Pinpoint the cell where the given text exists, returning its (X, Y) midpoint coordinate. 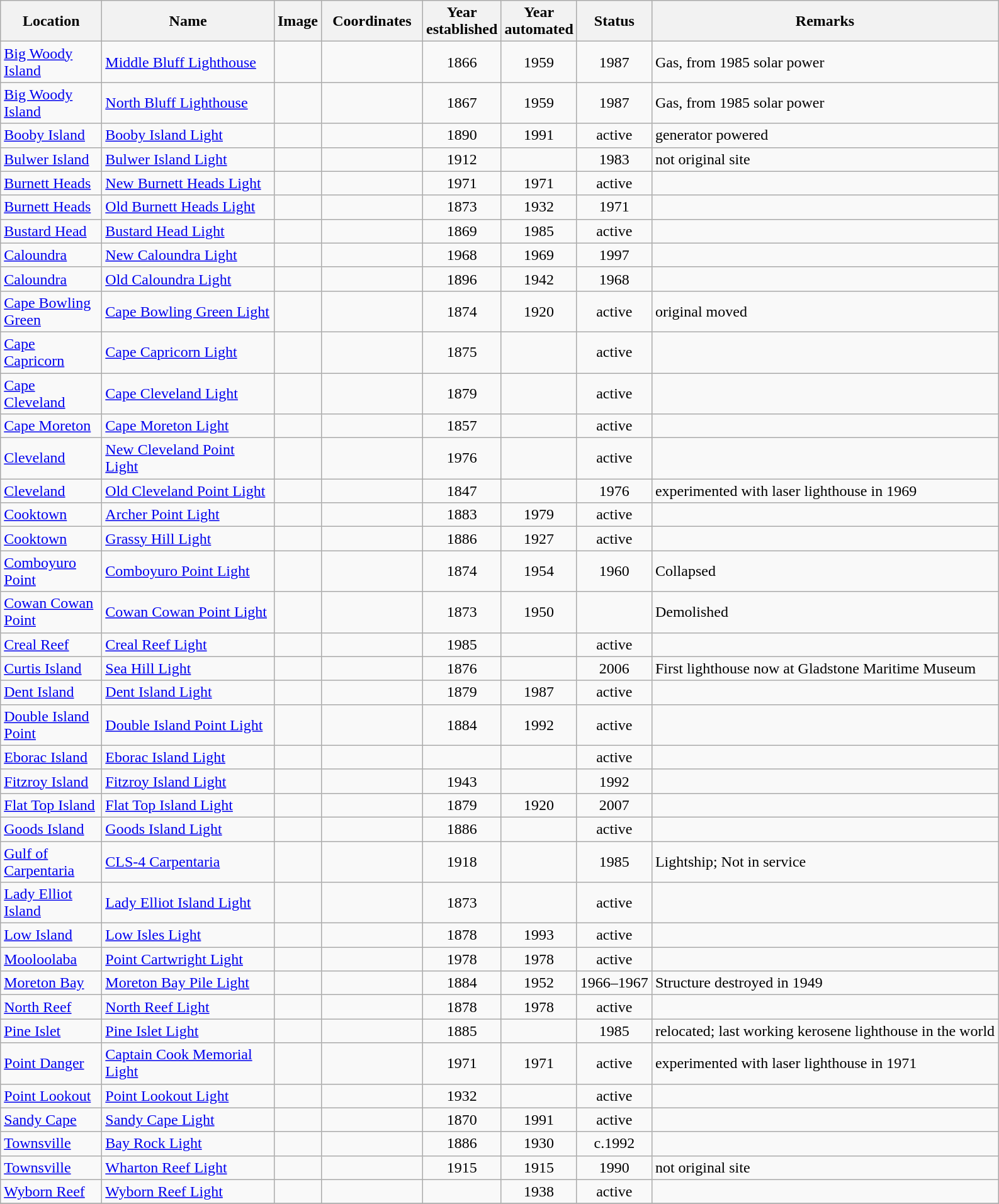
Location (52, 21)
Bustard Head (52, 231)
Booby Island (52, 135)
c.1992 (614, 1144)
Low Isles Light (188, 935)
Collapsed (825, 571)
Point Cartwright Light (188, 959)
New Caloundra Light (188, 255)
Flat Top Island Light (188, 805)
Cape Bowling Green Light (188, 311)
Remarks (825, 21)
1942 (539, 279)
Point Danger (52, 1064)
Moreton Bay (52, 983)
1867 (461, 103)
New Burnett Heads Light (188, 183)
Comboyuro Point Light (188, 571)
1847 (461, 491)
relocated; last working kerosene lighthouse in the world (825, 1031)
Cape Bowling Green (52, 311)
Moreton Bay Pile Light (188, 983)
1943 (461, 781)
1969 (539, 255)
1993 (539, 935)
New Cleveland Point Light (188, 458)
Dent Island Light (188, 692)
1979 (539, 515)
1950 (539, 612)
Cape Moreton (52, 426)
Status (614, 21)
Creal Reef (52, 644)
2007 (614, 805)
experimented with laser lighthouse in 1969 (825, 491)
Coordinates (371, 21)
Lightship; Not in service (825, 861)
Sandy Cape Light (188, 1120)
Structure destroyed in 1949 (825, 983)
Pine Islet (52, 1031)
Cape Moreton Light (188, 426)
Image (297, 21)
Pine Islet Light (188, 1031)
1869 (461, 231)
1938 (539, 1191)
Double Island Point (52, 725)
generator powered (825, 135)
Middle Bluff Lighthouse (188, 62)
1890 (461, 135)
Flat Top Island (52, 805)
Old Caloundra Light (188, 279)
1930 (539, 1144)
Point Lookout Light (188, 1096)
Old Burnett Heads Light (188, 207)
Booby Island Light (188, 135)
North Bluff Lighthouse (188, 103)
Cape Cleveland (52, 393)
1966–1967 (614, 983)
Wyborn Reef (52, 1191)
1990 (614, 1167)
original moved (825, 311)
Mooloolaba (52, 959)
Cowan Cowan Point (52, 612)
1883 (461, 515)
Point Lookout (52, 1096)
Bulwer Island Light (188, 159)
1983 (614, 159)
North Reef (52, 1007)
CLS-4 Carpentaria (188, 861)
1870 (461, 1120)
1875 (461, 352)
Sandy Cape (52, 1120)
Name (188, 21)
North Reef Light (188, 1007)
Bulwer Island (52, 159)
Gulf of Carpentaria (52, 861)
Grassy Hill Light (188, 539)
2006 (614, 668)
Lady Elliot Island (52, 903)
Curtis Island (52, 668)
Goods Island (52, 829)
Creal Reef Light (188, 644)
Cape Capricorn (52, 352)
Wharton Reef Light (188, 1167)
1866 (461, 62)
Archer Point Light (188, 515)
experimented with laser lighthouse in 1971 (825, 1064)
Fitzroy Island Light (188, 781)
Cape Cleveland Light (188, 393)
Goods Island Light (188, 829)
1927 (539, 539)
1960 (614, 571)
Cape Capricorn Light (188, 352)
Lady Elliot Island Light (188, 903)
Sea Hill Light (188, 668)
Fitzroy Island (52, 781)
Eborac Island (52, 757)
Demolished (825, 612)
1885 (461, 1031)
Cowan Cowan Point Light (188, 612)
1997 (614, 255)
Low Island (52, 935)
Yearestablished (461, 21)
1857 (461, 426)
1954 (539, 571)
First lighthouse now at Gladstone Maritime Museum (825, 668)
Double Island Point Light (188, 725)
Yearautomated (539, 21)
1912 (461, 159)
1952 (539, 983)
Dent Island (52, 692)
Bay Rock Light (188, 1144)
1918 (461, 861)
Bustard Head Light (188, 231)
1876 (461, 668)
Captain Cook Memorial Light (188, 1064)
1896 (461, 279)
Old Cleveland Point Light (188, 491)
Wyborn Reef Light (188, 1191)
Comboyuro Point (52, 571)
Eborac Island Light (188, 757)
